Identify which cell holds the provided text, then report its [X, Y] central coordinate. 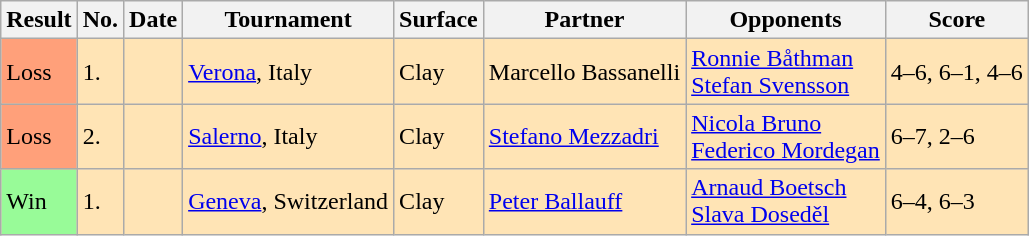
Result [39, 20]
Salerno, Italy [288, 136]
Score [956, 20]
Nicola Bruno Federico Mordegan [786, 136]
6–4, 6–3 [956, 202]
4–6, 6–1, 4–6 [956, 72]
Tournament [288, 20]
Arnaud Boetsch Slava Doseděl [786, 202]
Verona, Italy [288, 72]
Win [39, 202]
Partner [584, 20]
Date [154, 20]
Ronnie Båthman Stefan Svensson [786, 72]
Geneva, Switzerland [288, 202]
6–7, 2–6 [956, 136]
Stefano Mezzadri [584, 136]
Surface [439, 20]
Marcello Bassanelli [584, 72]
No. [100, 20]
Peter Ballauff [584, 202]
Opponents [786, 20]
2. [100, 136]
